Output the [x, y] coordinate of the center of the cell containing the given text.  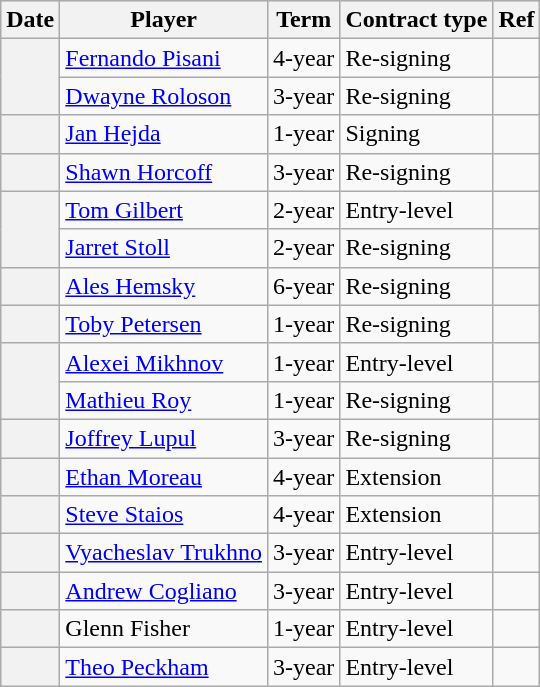
Ref [516, 20]
Player [164, 20]
Tom Gilbert [164, 210]
Andrew Cogliano [164, 591]
Alexei Mikhnov [164, 362]
Toby Petersen [164, 324]
Ethan Moreau [164, 477]
Glenn Fisher [164, 629]
Fernando Pisani [164, 58]
Joffrey Lupul [164, 438]
Dwayne Roloson [164, 96]
Shawn Horcoff [164, 172]
Term [304, 20]
Signing [416, 134]
6-year [304, 286]
Date [30, 20]
Jan Hejda [164, 134]
Mathieu Roy [164, 400]
Ales Hemsky [164, 286]
Steve Staios [164, 515]
Jarret Stoll [164, 248]
Contract type [416, 20]
Vyacheslav Trukhno [164, 553]
Theo Peckham [164, 667]
